Determine the (x, y) coordinate at the center of the cell enclosing the given text.  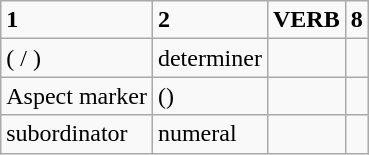
() (210, 96)
numeral (210, 134)
VERB (306, 20)
Aspect marker (77, 96)
1 (77, 20)
subordinator (77, 134)
2 (210, 20)
determiner (210, 58)
8 (356, 20)
( / ) (77, 58)
